Output the (x, y) coordinate of the center of the cell containing the given text.  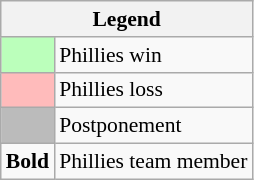
Bold (28, 162)
Phillies win (153, 55)
Postponement (153, 126)
Phillies team member (153, 162)
Phillies loss (153, 90)
Legend (127, 19)
